Identify which cell holds the provided text, then report its (X, Y) central coordinate. 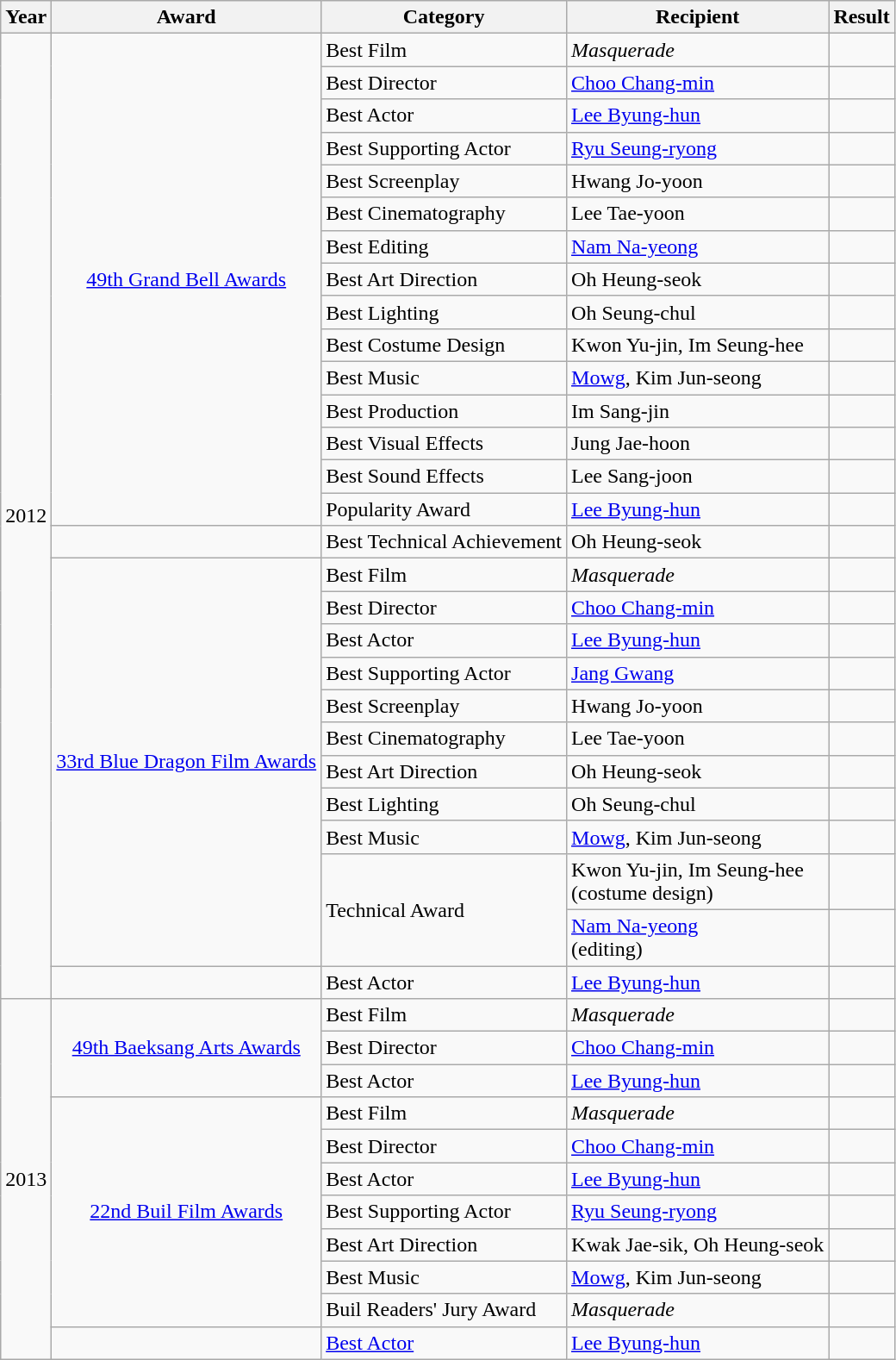
Best Editing (445, 246)
2012 (26, 516)
Best Production (445, 411)
Jung Jae-hoon (698, 444)
Result (862, 17)
Best Sound Effects (445, 477)
22nd Buil Film Awards (186, 1212)
Lee Sang-joon (698, 477)
Category (445, 17)
49th Grand Bell Awards (186, 279)
33rd Blue Dragon Film Awards (186, 762)
Popularity Award (445, 509)
Jang Gwang (698, 673)
Nam Na-yeong (editing) (698, 938)
Im Sang-jin (698, 411)
49th Baeksang Arts Awards (186, 1048)
Buil Readers' Jury Award (445, 1310)
Kwon Yu-jin, Im Seung-hee (698, 345)
Best Costume Design (445, 345)
Kwon Yu-jin, Im Seung-hee (costume design) (698, 881)
Kwak Jae-sik, Oh Heung-seok (698, 1245)
Recipient (698, 17)
Award (186, 17)
Best Technical Achievement (445, 542)
Nam Na-yeong (698, 246)
2013 (26, 1179)
Technical Award (445, 909)
Year (26, 17)
Best Visual Effects (445, 444)
